Detect which cell encompasses the target text, then output its [x, y] center coordinate. 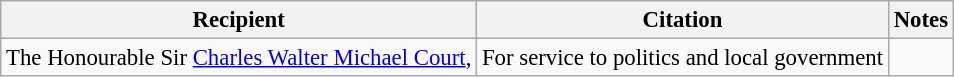
Notes [920, 20]
The Honourable Sir Charles Walter Michael Court, [239, 58]
Recipient [239, 20]
Citation [683, 20]
For service to politics and local government [683, 58]
